Return [X, Y] of the center of cell containing provided text 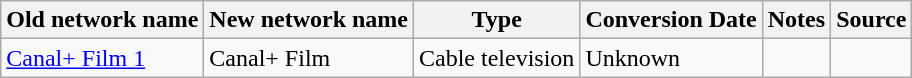
Cable television [497, 58]
Conversion Date [671, 20]
Type [497, 20]
New network name [309, 20]
Canal+ Film [309, 58]
Source [872, 20]
Old network name [102, 20]
Unknown [671, 58]
Notes [796, 20]
Canal+ Film 1 [102, 58]
